Determine the (x, y) coordinate at the center of the cell enclosing the given text.  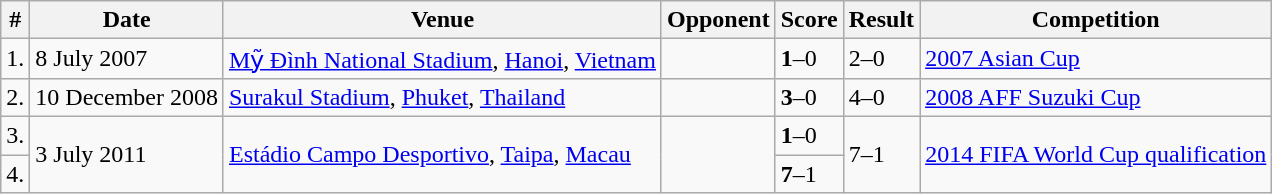
3. (16, 135)
Result (881, 20)
Competition (1096, 20)
8 July 2007 (127, 59)
2–0 (881, 59)
2007 Asian Cup (1096, 59)
2. (16, 97)
2008 AFF Suzuki Cup (1096, 97)
Date (127, 20)
10 December 2008 (127, 97)
2014 FIFA World Cup qualification (1096, 154)
Surakul Stadium, Phuket, Thailand (442, 97)
Estádio Campo Desportivo, Taipa, Macau (442, 154)
4–0 (881, 97)
Venue (442, 20)
3 July 2011 (127, 154)
1. (16, 59)
4. (16, 173)
Score (809, 20)
Opponent (718, 20)
# (16, 20)
Mỹ Đình National Stadium, Hanoi, Vietnam (442, 59)
3–0 (809, 97)
